Find where the given text appears and provide that cell's center as [x, y] coordinate. 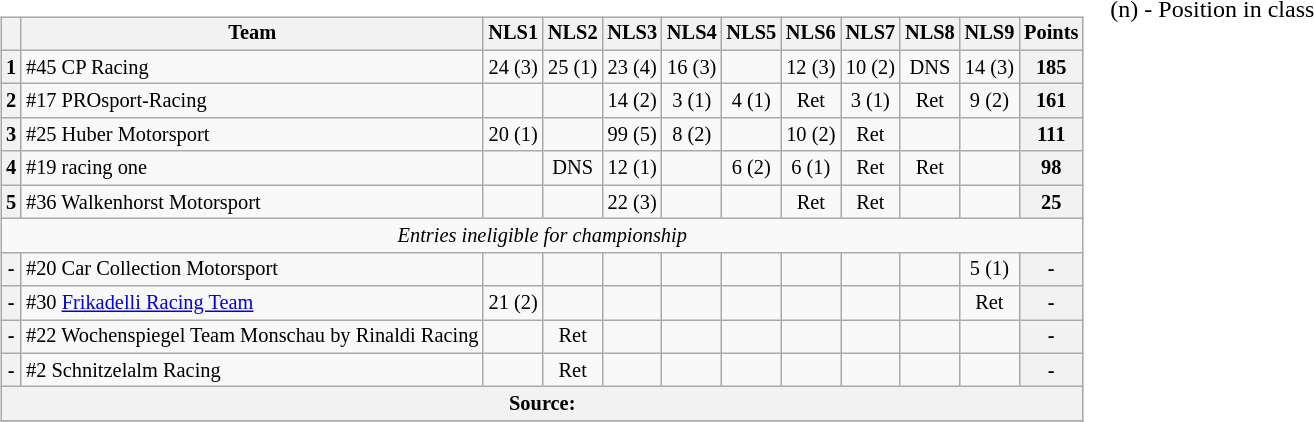
Team [252, 34]
25 [1051, 202]
#45 CP Racing [252, 67]
6 (2) [752, 168]
NLS5 [752, 34]
185 [1051, 67]
#22 Wochenspiegel Team Monschau by Rinaldi Racing [252, 337]
#17 PROsport-Racing [252, 101]
1 [11, 67]
3 [11, 135]
9 (2) [990, 101]
161 [1051, 101]
25 (1) [573, 67]
#20 Car Collection Motorsport [252, 269]
22 (3) [632, 202]
14 (3) [990, 67]
6 (1) [811, 168]
Entries ineligible for championship [542, 236]
2 [11, 101]
Points [1051, 34]
NLS2 [573, 34]
NLS6 [811, 34]
NLS4 [692, 34]
14 (2) [632, 101]
NLS1 [513, 34]
#19 racing one [252, 168]
NLS9 [990, 34]
NLS3 [632, 34]
20 (1) [513, 135]
99 (5) [632, 135]
98 [1051, 168]
NLS8 [930, 34]
21 (2) [513, 303]
111 [1051, 135]
NLS7 [871, 34]
23 (4) [632, 67]
#2 Schnitzelalm Racing [252, 370]
4 (1) [752, 101]
12 (3) [811, 67]
5 [11, 202]
24 (3) [513, 67]
16 (3) [692, 67]
8 (2) [692, 135]
5 (1) [990, 269]
12 (1) [632, 168]
#36 Walkenhorst Motorsport [252, 202]
#25 Huber Motorsport [252, 135]
4 [11, 168]
#30 Frikadelli Racing Team [252, 303]
Source: [542, 404]
